Determine the (x, y) coordinate at the center of the cell enclosing the given text.  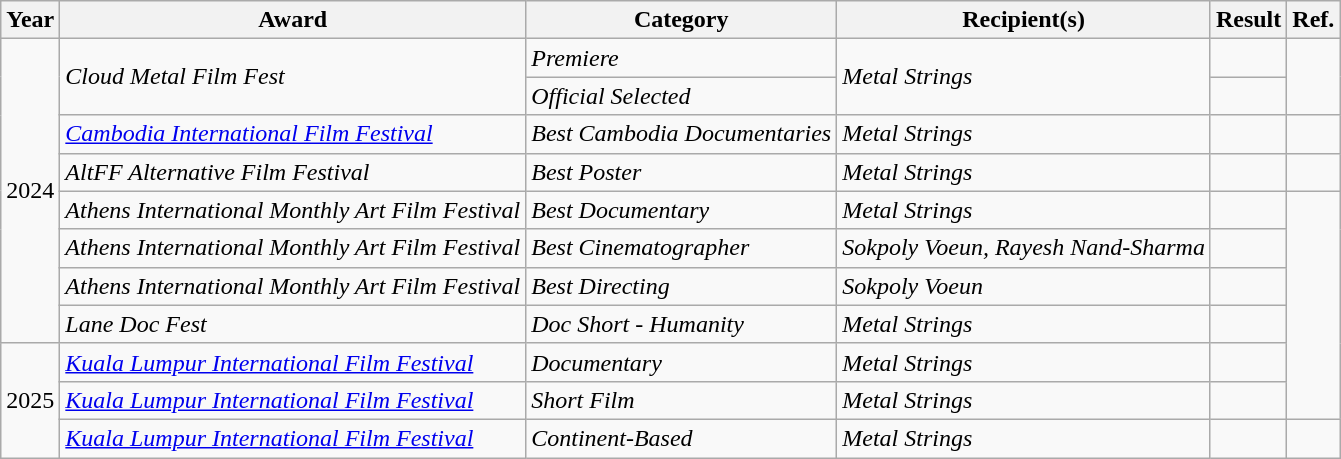
Official Selected (682, 96)
Result (1248, 20)
Best Documentary (682, 210)
2025 (30, 400)
Lane Doc Fest (293, 324)
Best Poster (682, 172)
Cloud Metal Film Fest (293, 77)
Ref. (1314, 20)
Short Film (682, 400)
Best Directing (682, 286)
Cambodia International Film Festival (293, 134)
Sokpoly Voeun, Rayesh Nand-Sharma (1024, 248)
Best Cinematographer (682, 248)
Recipient(s) (1024, 20)
Best Cambodia Documentaries (682, 134)
Award (293, 20)
Sokpoly Voeun (1024, 286)
2024 (30, 191)
Doc Short - Humanity (682, 324)
Premiere (682, 58)
AltFF Alternative Film Festival (293, 172)
Category (682, 20)
Year (30, 20)
Continent-Based (682, 438)
Documentary (682, 362)
